Locate the cell with the specified text and output its [X, Y] center coordinate. 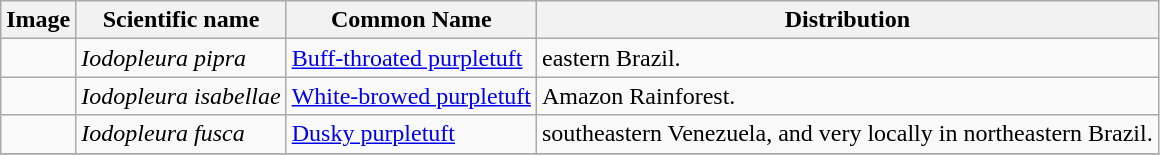
Buff-throated purpletuft [411, 58]
Iodopleura fusca [181, 134]
Distribution [847, 20]
Image [38, 20]
White-browed purpletuft [411, 96]
eastern Brazil. [847, 58]
Iodopleura isabellae [181, 96]
Scientific name [181, 20]
Dusky purpletuft [411, 134]
Iodopleura pipra [181, 58]
Amazon Rainforest. [847, 96]
southeastern Venezuela, and very locally in northeastern Brazil. [847, 134]
Common Name [411, 20]
